Return the [X, Y] coordinate for the center point of the cell that contains the specified text.  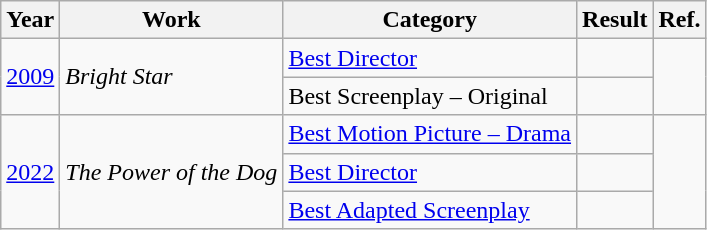
Year [30, 20]
2022 [30, 172]
Bright Star [172, 77]
2009 [30, 77]
Ref. [680, 20]
Best Motion Picture – Drama [430, 134]
The Power of the Dog [172, 172]
Work [172, 20]
Category [430, 20]
Best Screenplay – Original [430, 96]
Best Adapted Screenplay [430, 210]
Result [615, 20]
